Find where the given text appears and provide that cell's center as [X, Y] coordinate. 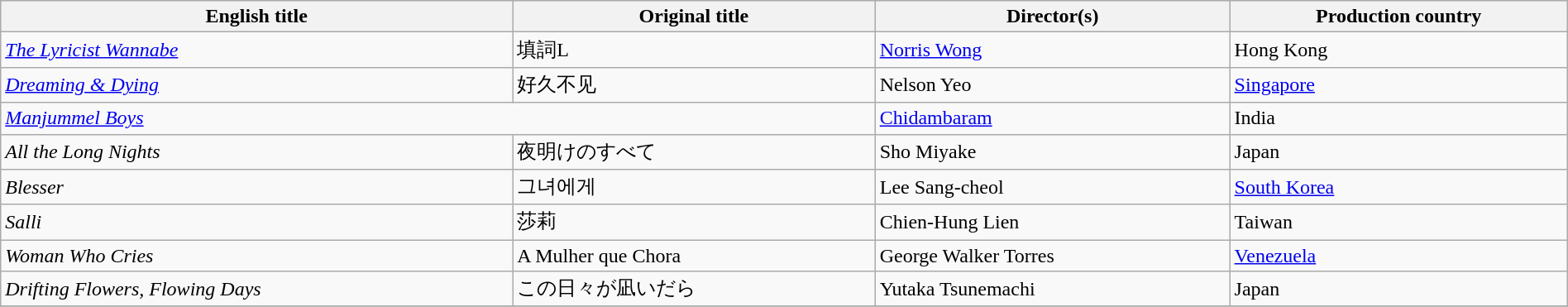
填詞L [695, 50]
Dreaming & Dying [256, 84]
Production country [1398, 17]
Blesser [256, 187]
Taiwan [1398, 222]
All the Long Nights [256, 152]
莎莉 [695, 222]
Sho Miyake [1052, 152]
A Mulher que Chora [695, 256]
Venezuela [1398, 256]
George Walker Torres [1052, 256]
Singapore [1398, 84]
Director(s) [1052, 17]
Lee Sang-cheol [1052, 187]
Yutaka Tsunemachi [1052, 290]
Drifting Flowers, Flowing Days [256, 290]
Hong Kong [1398, 50]
English title [256, 17]
Salli [256, 222]
그녀에게 [695, 187]
Norris Wong [1052, 50]
好久不见 [695, 84]
India [1398, 118]
Chidambaram [1052, 118]
夜明けのすべて [695, 152]
The Lyricist Wannabe [256, 50]
Original title [695, 17]
Manjummel Boys [438, 118]
Chien-Hung Lien [1052, 222]
Woman Who Cries [256, 256]
Nelson Yeo [1052, 84]
South Korea [1398, 187]
この日々が凪いだら [695, 290]
